Extract the (x, y) coordinate from the center of the cell holding the provided text.  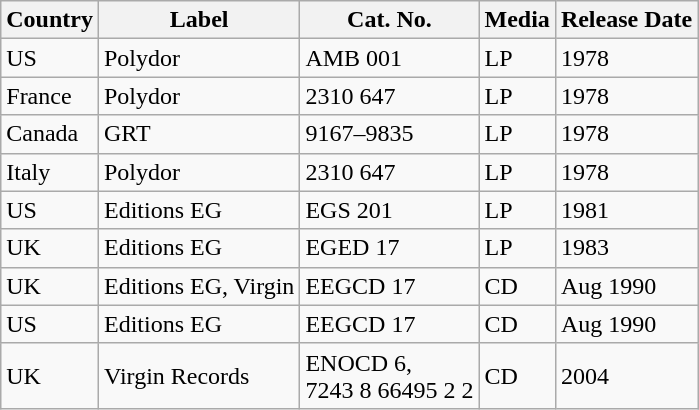
Country (50, 20)
ENOCD 6,7243 8 66495 2 2 (390, 376)
Label (198, 20)
2004 (626, 376)
Cat. No. (390, 20)
EGED 17 (390, 248)
Editions EG, Virgin (198, 286)
1981 (626, 210)
Virgin Records (198, 376)
Media (517, 20)
Release Date (626, 20)
France (50, 96)
9167–9835 (390, 134)
Italy (50, 172)
Canada (50, 134)
GRT (198, 134)
EGS 201 (390, 210)
AMB 001 (390, 58)
1983 (626, 248)
